Search for the cell housing the specified text and yield its (X, Y) center coordinate. 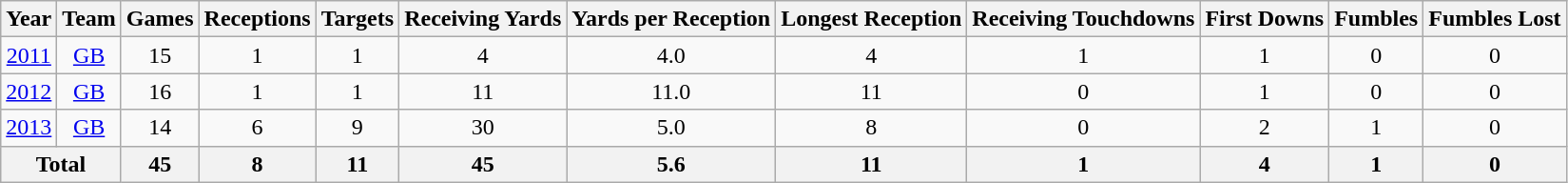
Total (61, 164)
Targets (358, 19)
Receiving Yards (483, 19)
15 (160, 55)
2011 (29, 55)
Receiving Touchdowns (1084, 19)
First Downs (1265, 19)
Longest Reception (871, 19)
9 (358, 128)
4.0 (671, 55)
2 (1265, 128)
Year (29, 19)
Team (89, 19)
Yards per Reception (671, 19)
Receptions (257, 19)
2012 (29, 91)
5.0 (671, 128)
Games (160, 19)
11.0 (671, 91)
16 (160, 91)
14 (160, 128)
Fumbles Lost (1495, 19)
6 (257, 128)
2013 (29, 128)
Fumbles (1377, 19)
5.6 (671, 164)
30 (483, 128)
